Search for the cell housing the specified text and yield its (x, y) center coordinate. 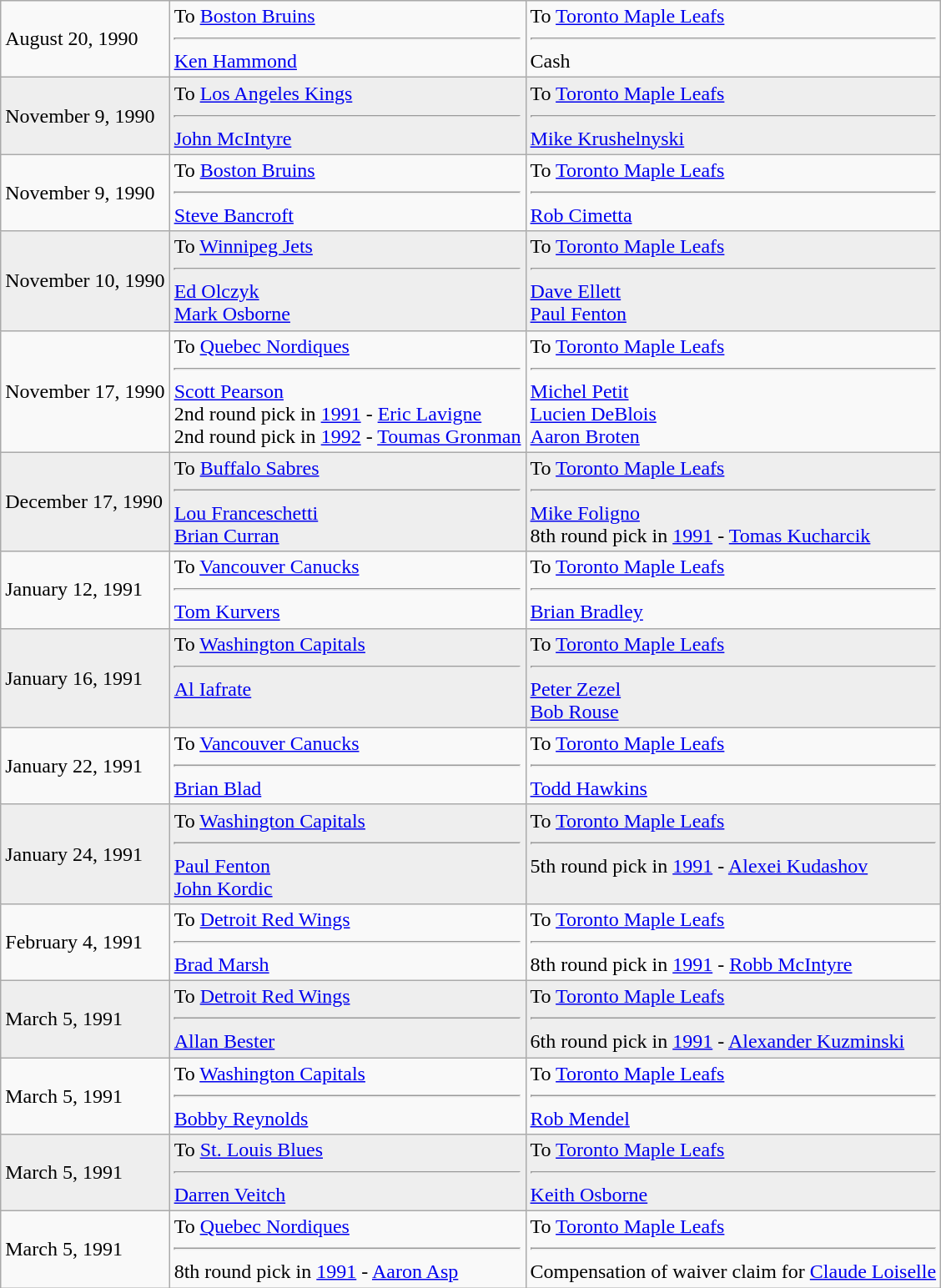
To Toronto Maple Leafs5th round pick in 1991 - Alexei Kudashov (733, 854)
December 17, 1990 (85, 502)
January 12, 1991 (85, 590)
To Washington CapitalsBobby Reynolds (347, 1096)
To Vancouver CanucksBrian Blad (347, 766)
To Toronto Maple LeafsMichel Petit Lucien DeBlois Aaron Broten (733, 391)
To Toronto Maple LeafsCompensation of waiver claim for Claude Loiselle (733, 1250)
To Detroit Red WingsBrad Marsh (347, 942)
To Toronto Maple LeafsTodd Hawkins (733, 766)
January 16, 1991 (85, 677)
To Toronto Maple LeafsPeter Zezel Bob Rouse (733, 677)
To Toronto Maple Leafs6th round pick in 1991 - Alexander Kuzminski (733, 1019)
To Toronto Maple LeafsKeith Osborne (733, 1173)
To Quebec NordiquesScott Pearson 2nd round pick in 1991 - Eric Lavigne 2nd round pick in 1992 - Toumas Gronman (347, 391)
November 10, 1990 (85, 280)
To Toronto Maple LeafsRob Cimetta (733, 193)
To Toronto Maple LeafsRob Mendel (733, 1096)
February 4, 1991 (85, 942)
November 17, 1990 (85, 391)
To Boston BruinsSteve Bancroft (347, 193)
To Toronto Maple LeafsBrian Bradley (733, 590)
To Toronto Maple LeafsMike Foligno 8th round pick in 1991 - Tomas Kucharcik (733, 502)
To Vancouver CanucksTom Kurvers (347, 590)
To Toronto Maple LeafsCash (733, 39)
To Washington CapitalsPaul Fenton John Kordic (347, 854)
To Toronto Maple LeafsDave Ellett Paul Fenton (733, 280)
To Quebec Nordiques8th round pick in 1991 - Aaron Asp (347, 1250)
To Los Angeles KingsJohn McIntyre (347, 116)
To Winnipeg JetsEd Olczyk Mark Osborne (347, 280)
January 22, 1991 (85, 766)
To St. Louis BluesDarren Veitch (347, 1173)
January 24, 1991 (85, 854)
To Buffalo SabresLou Franceschetti Brian Curran (347, 502)
To Toronto Maple LeafsMike Krushelnyski (733, 116)
August 20, 1990 (85, 39)
To Toronto Maple Leafs8th round pick in 1991 - Robb McIntyre (733, 942)
To Detroit Red WingsAllan Bester (347, 1019)
To Washington CapitalsAl Iafrate (347, 677)
To Boston BruinsKen Hammond (347, 39)
